Extract the [X, Y] coordinate from the center of the cell holding the provided text.  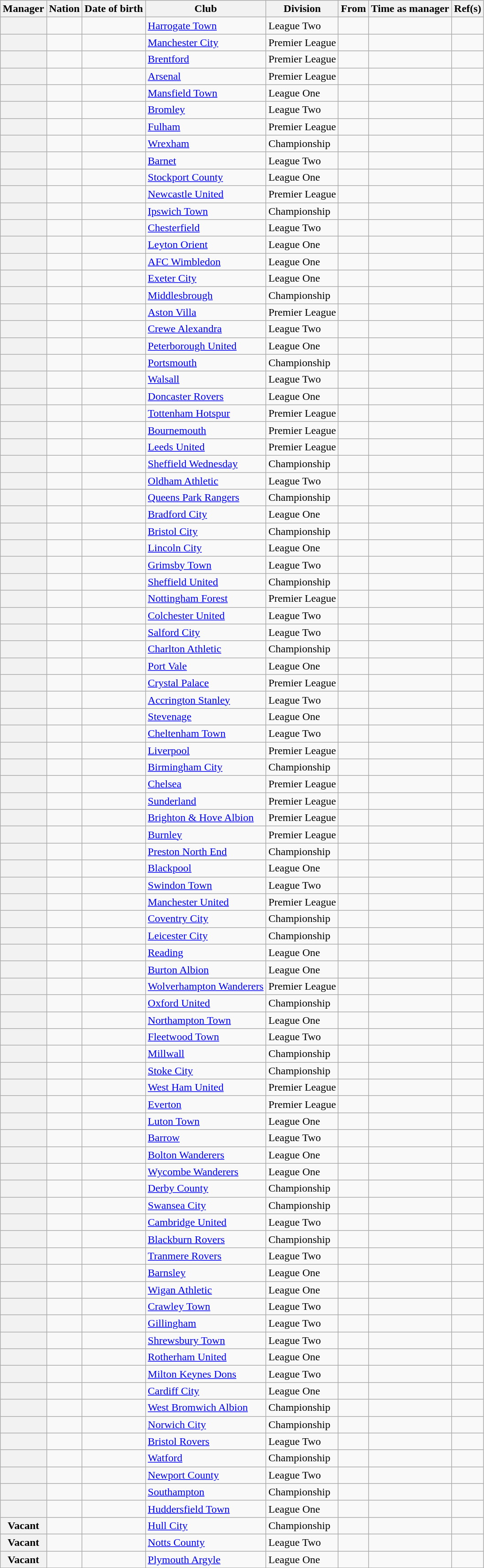
Manager [23, 9]
Charlton Athletic [206, 649]
Burnley [206, 835]
Leicester City [206, 936]
Bristol Rovers [206, 1441]
Wigan Athletic [206, 1290]
Sunderland [206, 801]
Time as manager [410, 9]
Blackburn Rovers [206, 1239]
Club [206, 9]
AFC Wimbledon [206, 262]
Queens Park Rangers [206, 498]
Chelsea [206, 784]
From [353, 9]
Ref(s) [468, 9]
Exeter City [206, 279]
West Bromwich Albion [206, 1408]
Barnet [206, 160]
Fleetwood Town [206, 1037]
Wycombe Wanderers [206, 1172]
Wolverhampton Wanderers [206, 986]
Mansfield Town [206, 93]
Reading [206, 952]
Stoke City [206, 1071]
Date of birth [114, 9]
Sheffield Wednesday [206, 464]
Rotherham United [206, 1357]
Division [302, 9]
Arsenal [206, 76]
Bournemouth [206, 430]
Hull City [206, 1525]
Derby County [206, 1189]
Colchester United [206, 616]
Watford [206, 1458]
Crystal Palace [206, 683]
Stevenage [206, 716]
Nottingham Forest [206, 599]
Portsmouth [206, 363]
Walsall [206, 379]
Bristol City [206, 531]
Oldham Athletic [206, 480]
Coventry City [206, 919]
Brighton & Hove Albion [206, 818]
Northampton Town [206, 1020]
Barnsley [206, 1273]
Norwich City [206, 1425]
West Ham United [206, 1088]
Accrington Stanley [206, 700]
Barrow [206, 1138]
Bolton Wanderers [206, 1155]
Leeds United [206, 447]
Gillingham [206, 1324]
Huddersfield Town [206, 1509]
Sheffield United [206, 582]
Milton Keynes Dons [206, 1374]
Luton Town [206, 1121]
Tranmere Rovers [206, 1256]
Newcastle United [206, 194]
Manchester City [206, 43]
Nation [64, 9]
Newport County [206, 1475]
Chesterfield [206, 228]
Millwall [206, 1054]
Lincoln City [206, 548]
Cheltenham Town [206, 733]
Birmingham City [206, 767]
Southampton [206, 1492]
Notts County [206, 1542]
Everton [206, 1104]
Bromley [206, 110]
Burton Albion [206, 969]
Plymouth Argyle [206, 1559]
Crawley Town [206, 1307]
Stockport County [206, 177]
Salford City [206, 632]
Cambridge United [206, 1222]
Blackpool [206, 868]
Oxford United [206, 1003]
Peterborough United [206, 346]
Tottenham Hotspur [206, 413]
Manchester United [206, 902]
Port Vale [206, 666]
Brentford [206, 59]
Swindon Town [206, 885]
Aston Villa [206, 312]
Shrewsbury Town [206, 1340]
Middlesbrough [206, 295]
Bradford City [206, 515]
Leyton Orient [206, 245]
Preston North End [206, 852]
Wrexham [206, 143]
Cardiff City [206, 1391]
Fulham [206, 127]
Crewe Alexandra [206, 329]
Grimsby Town [206, 565]
Liverpool [206, 751]
Swansea City [206, 1205]
Harrogate Town [206, 26]
Doncaster Rovers [206, 396]
Ipswich Town [206, 211]
